Capture the cell that displays the provided text and extract its (x, y) central coordinate. 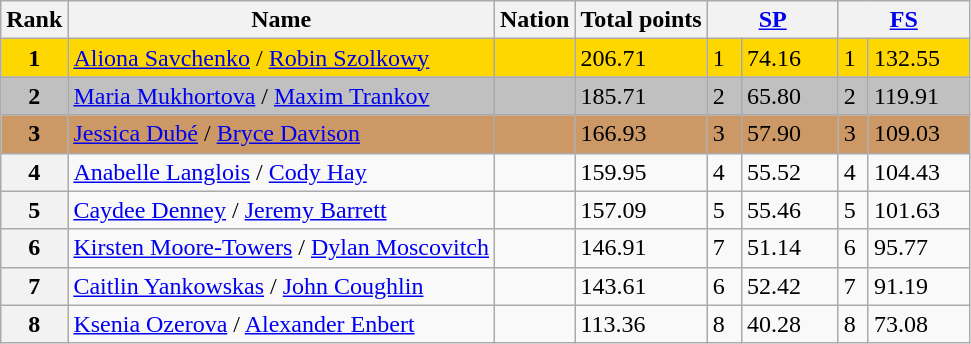
Ksenia Ozerova / Alexander Enbert (282, 324)
Name (282, 20)
Caydee Denney / Jeremy Barrett (282, 210)
166.93 (641, 134)
65.80 (790, 96)
Anabelle Langlois / Cody Hay (282, 172)
52.42 (790, 286)
74.16 (790, 58)
104.43 (918, 172)
51.14 (790, 248)
185.71 (641, 96)
206.71 (641, 58)
57.90 (790, 134)
Aliona Savchenko / Robin Szolkowy (282, 58)
Nation (535, 20)
Total points (641, 20)
55.52 (790, 172)
Kirsten Moore-Towers / Dylan Moscovitch (282, 248)
132.55 (918, 58)
113.36 (641, 324)
101.63 (918, 210)
143.61 (641, 286)
91.19 (918, 286)
55.46 (790, 210)
Maria Mukhortova / Maxim Trankov (282, 96)
Caitlin Yankowskas / John Coughlin (282, 286)
Rank (34, 20)
95.77 (918, 248)
73.08 (918, 324)
146.91 (641, 248)
159.95 (641, 172)
SP (772, 20)
FS (904, 20)
157.09 (641, 210)
109.03 (918, 134)
Jessica Dubé / Bryce Davison (282, 134)
40.28 (790, 324)
119.91 (918, 96)
